Identify which cell holds the provided text, then report its (x, y) central coordinate. 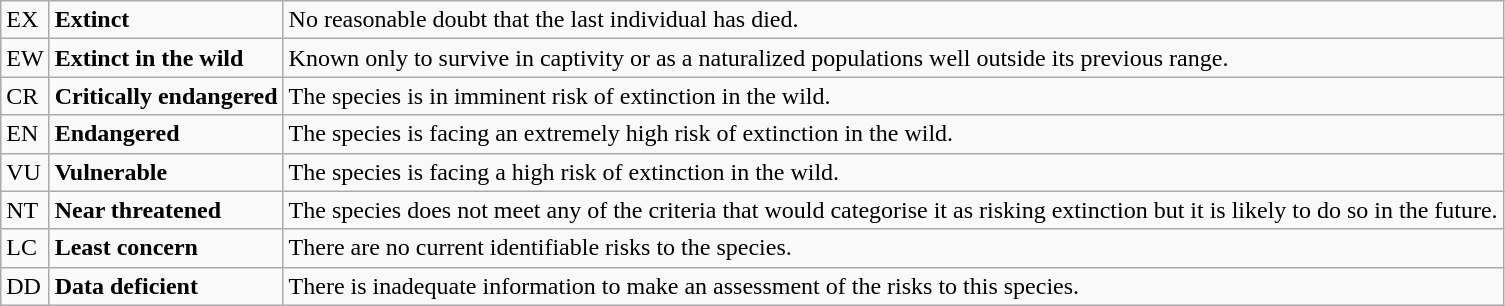
EN (25, 134)
Data deficient (166, 286)
Near threatened (166, 210)
LC (25, 248)
EX (25, 20)
Extinct (166, 20)
The species is facing a high risk of extinction in the wild. (893, 172)
Extinct in the wild (166, 58)
CR (25, 96)
Endangered (166, 134)
There is inadequate information to make an assessment of the risks to this species. (893, 286)
Known only to survive in captivity or as a naturalized populations well outside its previous range. (893, 58)
DD (25, 286)
There are no current identifiable risks to the species. (893, 248)
EW (25, 58)
Critically endangered (166, 96)
The species does not meet any of the criteria that would categorise it as risking extinction but it is likely to do so in the future. (893, 210)
Vulnerable (166, 172)
NT (25, 210)
VU (25, 172)
The species is in imminent risk of extinction in the wild. (893, 96)
Least concern (166, 248)
No reasonable doubt that the last individual has died. (893, 20)
The species is facing an extremely high risk of extinction in the wild. (893, 134)
